For the text-containing cell, return its midpoint in (X, Y) coordinate format. 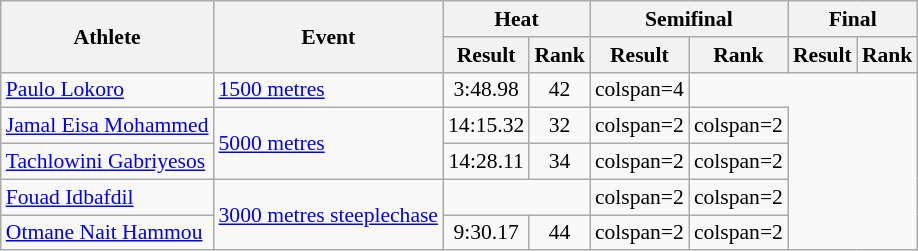
Event (329, 36)
Paulo Lokoro (108, 90)
Final (852, 19)
44 (560, 233)
colspan=4 (640, 90)
Jamal Eisa Mohammed (108, 126)
3:48.98 (486, 90)
42 (560, 90)
32 (560, 126)
5000 metres (329, 144)
9:30.17 (486, 233)
Heat (516, 19)
Semifinal (689, 19)
14:28.11 (486, 162)
14:15.32 (486, 126)
Athlete (108, 36)
3000 metres steeplechase (329, 214)
34 (560, 162)
Otmane Nait Hammou (108, 233)
Fouad Idbafdil (108, 197)
1500 metres (329, 90)
Tachlowini Gabriyesos (108, 162)
